Determine the [X, Y] coordinate at the center of the cell enclosing the given text.  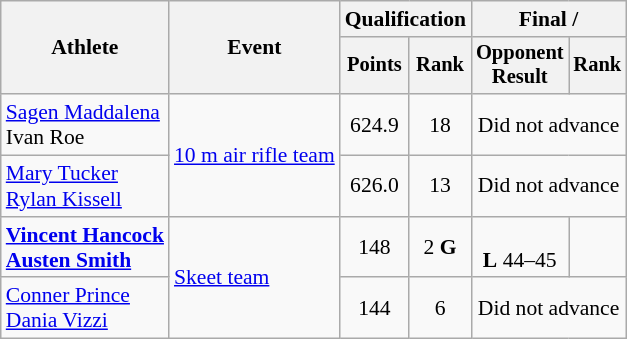
6 [440, 308]
18 [440, 124]
Vincent HancockAusten Smith [85, 248]
Event [254, 48]
626.0 [374, 186]
Athlete [85, 48]
Skeet team [254, 278]
L 44–45 [520, 248]
Points [374, 66]
Mary TuckerRylan Kissell [85, 186]
144 [374, 308]
Sagen MaddalenaIvan Roe [85, 124]
Qualification [406, 19]
OpponentResult [520, 66]
148 [374, 248]
Conner PrinceDania Vizzi [85, 308]
10 m air rifle team [254, 155]
624.9 [374, 124]
Final / [548, 19]
13 [440, 186]
2 G [440, 248]
